Search for the cell housing the specified text and yield its [x, y] center coordinate. 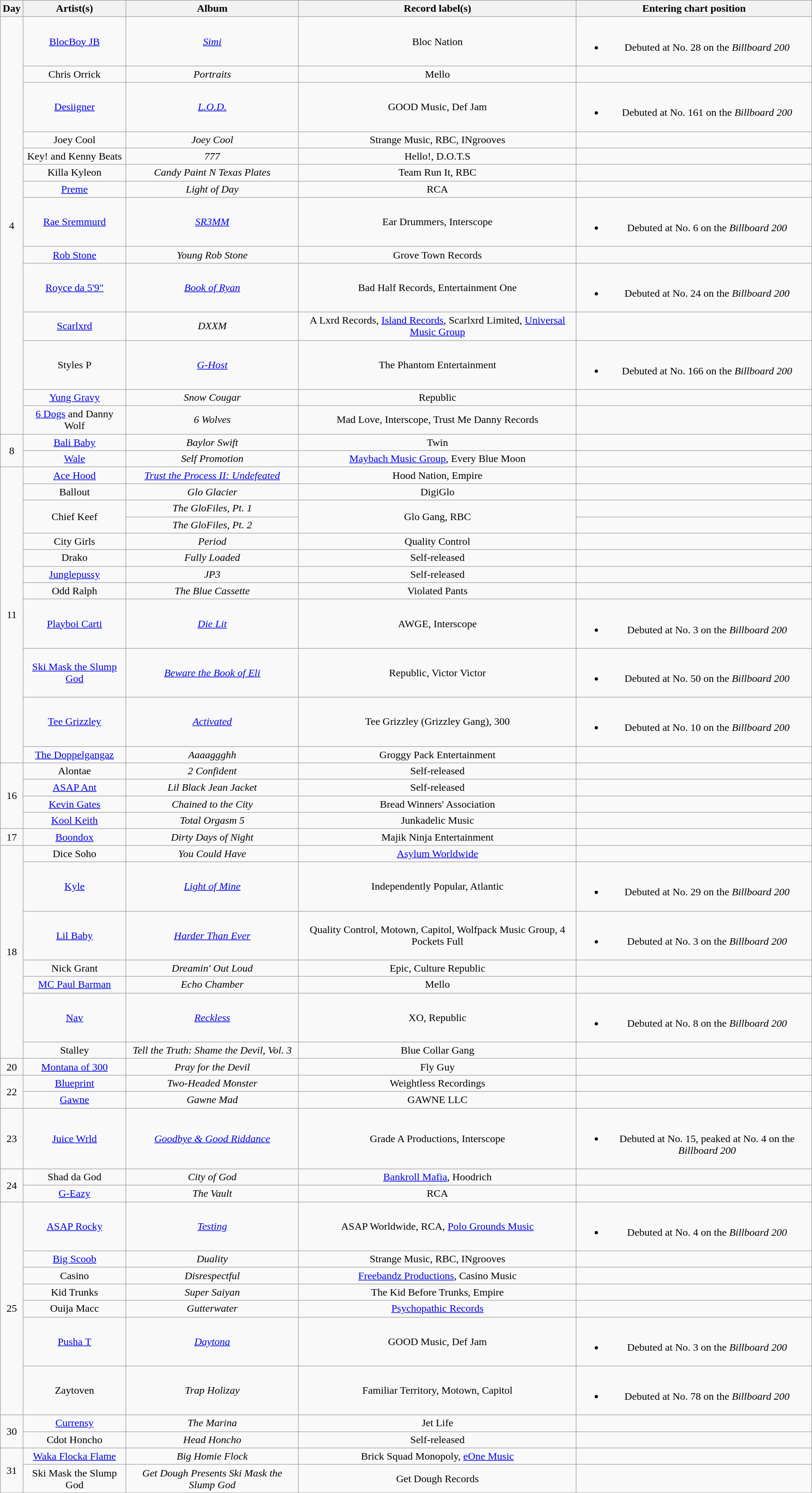
G-Host [212, 364]
Bloc Nation [437, 42]
The GloFiles, Pt. 2 [212, 525]
Fly Guy [437, 1067]
23 [12, 1138]
Montana of 300 [75, 1067]
Head Honcho [212, 1440]
Dirty Days of Night [212, 837]
4 [12, 226]
Simi [212, 42]
Portraits [212, 74]
Republic [437, 398]
Total Orgasm 5 [212, 821]
Violated Pants [437, 591]
Rob Stone [75, 255]
Ouija Macc [75, 1309]
AWGE, Interscope [437, 624]
Blue Collar Gang [437, 1050]
16 [12, 796]
Republic, Victor Victor [437, 672]
Get Dough Presents Ski Mask the Slump God [212, 1478]
20 [12, 1067]
Gutterwater [212, 1309]
A Lxrd Records, Island Records, Scarlxrd Limited, Universal Music Group [437, 326]
Grade A Productions, Interscope [437, 1138]
Drako [75, 558]
Debuted at No. 10 on the Billboard 200 [694, 722]
Kevin Gates [75, 804]
Junglepussy [75, 574]
Waka Flocka Flame [75, 1456]
Daytona [212, 1341]
Chris Orrick [75, 74]
Epic, Culture Republic [437, 968]
Maybach Music Group, Every Blue Moon [437, 459]
Mad Love, Interscope, Trust Me Danny Records [437, 420]
30 [12, 1431]
Testing [212, 1227]
Bankroll Mafia, Hoodrich [437, 1177]
Styles P [75, 364]
ASAP Ant [75, 788]
Ear Drummers, Interscope [437, 222]
Grove Town Records [437, 255]
DXXM [212, 326]
Quality Control [437, 541]
Nav [75, 1018]
Debuted at No. 4 on the Billboard 200 [694, 1227]
Hello!, D.O.T.S [437, 156]
Cdot Honcho [75, 1440]
The Phantom Entertainment [437, 364]
Tell the Truth: Shame the Devil, Vol. 3 [212, 1050]
Kool Keith [75, 821]
Freebandz Productions, Casino Music [437, 1276]
Team Run It, RBC [437, 173]
The Vault [212, 1194]
Die Lit [212, 624]
Candy Paint N Texas Plates [212, 173]
Artist(s) [75, 9]
Junkadelic Music [437, 821]
Aaaaggghh [212, 754]
Tee Grizzley (Grizzley Gang), 300 [437, 722]
JP3 [212, 574]
Trust the Process II: Undefeated [212, 475]
Hood Nation, Empire [437, 475]
25 [12, 1308]
Nick Grant [75, 968]
Duality [212, 1259]
MC Paul Barman [75, 985]
Young Rob Stone [212, 255]
Currensy [75, 1423]
31 [12, 1470]
Glo Gang, RBC [437, 517]
Baylor Swift [212, 442]
Lil Baby [75, 935]
Super Saiyan [212, 1292]
Pusha T [75, 1341]
Echo Chamber [212, 985]
Book of Ryan [212, 287]
G-Eazy [75, 1194]
Desiigner [75, 107]
Record label(s) [437, 9]
Shad da God [75, 1177]
Dice Soho [75, 854]
777 [212, 156]
Zaytoven [75, 1391]
Weightless Recordings [437, 1083]
11 [12, 615]
Asylum Worldwide [437, 854]
Bad Half Records, Entertainment One [437, 287]
Self Promotion [212, 459]
ASAP Worldwide, RCA, Polo Grounds Music [437, 1227]
Groggy Pack Entertainment [437, 754]
Playboi Carti [75, 624]
Yung Gravy [75, 398]
Day [12, 9]
Rae Sremmurd [75, 222]
22 [12, 1091]
8 [12, 451]
Twin [437, 442]
17 [12, 837]
The Doppelgangaz [75, 754]
Bali Baby [75, 442]
Jet Life [437, 1423]
Reckless [212, 1018]
Independently Popular, Atlantic [437, 887]
City Girls [75, 541]
2 Confident [212, 771]
24 [12, 1185]
Kyle [75, 887]
Debuted at No. 29 on the Billboard 200 [694, 887]
Key! and Kenny Beats [75, 156]
Bread Winners' Association [437, 804]
DigiGlo [437, 492]
GAWNE LLC [437, 1100]
18 [12, 952]
You Could Have [212, 854]
6 Wolves [212, 420]
Activated [212, 722]
Debuted at No. 6 on the Billboard 200 [694, 222]
Majik Ninja Entertainment [437, 837]
Glo Glacier [212, 492]
Period [212, 541]
Blueprint [75, 1083]
Brick Squad Monopoly, eOne Music [437, 1456]
Trap Holizay [212, 1391]
Killa Kyleon [75, 173]
Preme [75, 189]
Big Homie Flock [212, 1456]
Casino [75, 1276]
Light of Mine [212, 887]
Odd Ralph [75, 591]
Debuted at No. 28 on the Billboard 200 [694, 42]
Psychopathic Records [437, 1309]
Dreamin' Out Loud [212, 968]
Debuted at No. 8 on the Billboard 200 [694, 1018]
Wale [75, 459]
City of God [212, 1177]
Snow Cougar [212, 398]
Juice Wrld [75, 1138]
Debuted at No. 15, peaked at No. 4 on the Billboard 200 [694, 1138]
Fully Loaded [212, 558]
ASAP Rocky [75, 1227]
Harder Than Ever [212, 935]
BlocBoy JB [75, 42]
Chained to the City [212, 804]
Two-Headed Monster [212, 1083]
Album [212, 9]
Light of Day [212, 189]
Debuted at No. 161 on the Billboard 200 [694, 107]
Entering chart position [694, 9]
Gawne Mad [212, 1100]
Ballout [75, 492]
Quality Control, Motown, Capitol, Wolfpack Music Group, 4 Pockets Full [437, 935]
Debuted at No. 78 on the Billboard 200 [694, 1391]
The GloFiles, Pt. 1 [212, 508]
SR3MM [212, 222]
The Kid Before Trunks, Empire [437, 1292]
XO, Republic [437, 1018]
6 Dogs and Danny Wolf [75, 420]
Lil Black Jean Jacket [212, 788]
Debuted at No. 50 on the Billboard 200 [694, 672]
Familiar Territory, Motown, Capitol [437, 1391]
Debuted at No. 24 on the Billboard 200 [694, 287]
Goodbye & Good Riddance [212, 1138]
The Marina [212, 1423]
Royce da 5'9" [75, 287]
Stalley [75, 1050]
Boondox [75, 837]
Chief Keef [75, 517]
Tee Grizzley [75, 722]
Alontae [75, 771]
Debuted at No. 166 on the Billboard 200 [694, 364]
Disrespectful [212, 1276]
The Blue Cassette [212, 591]
L.O.D. [212, 107]
Pray for the Devil [212, 1067]
Gawne [75, 1100]
Big Scoob [75, 1259]
Kid Trunks [75, 1292]
Scarlxrd [75, 326]
Beware the Book of Eli [212, 672]
Get Dough Records [437, 1478]
Ace Hood [75, 475]
